Pinpoint the cell where the given text exists, returning its [X, Y] midpoint coordinate. 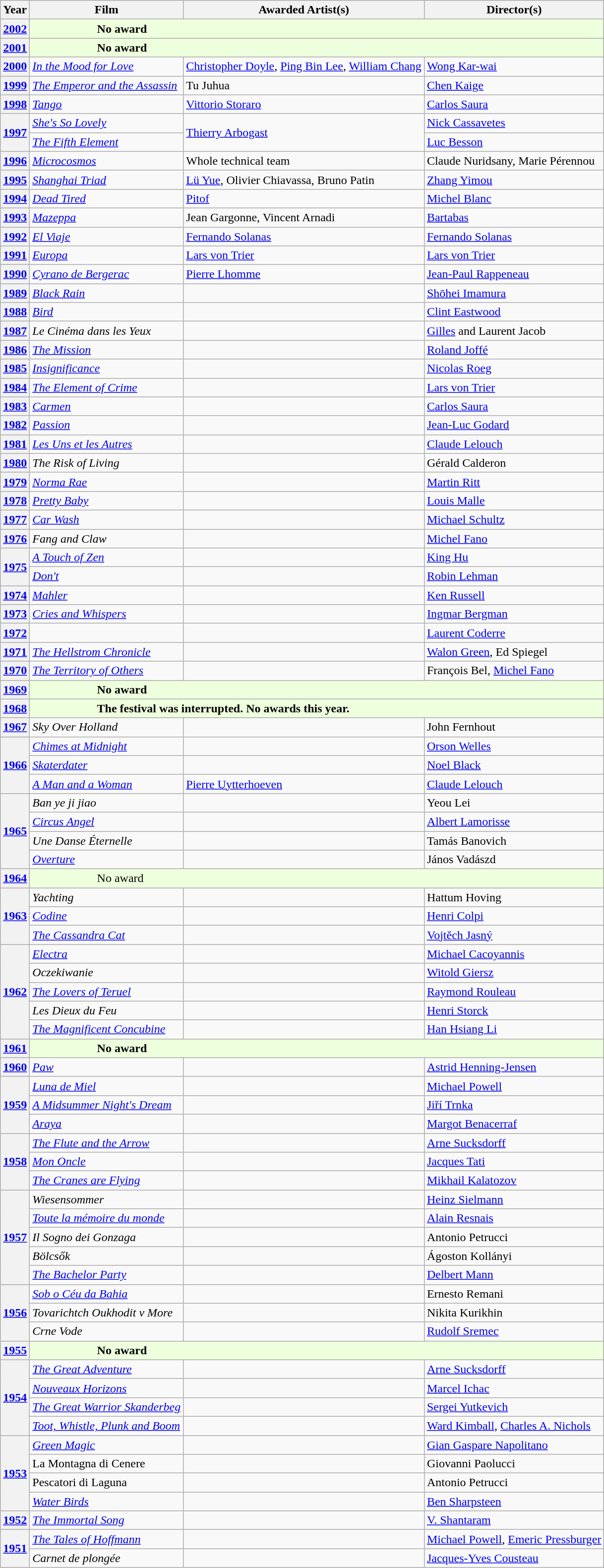
Henri Storck [514, 1010]
Pitof [304, 198]
Ágoston Kollányi [514, 1256]
El Viaje [107, 237]
The Risk of Living [107, 463]
Bird [107, 312]
Astrid Henning-Jensen [514, 1067]
2000 [15, 66]
Gilles and Laurent Jacob [514, 331]
1951 [15, 1549]
Dead Tired [107, 198]
1962 [15, 992]
Carmen [107, 406]
Han Hsiang Li [514, 1029]
Ernesto Remani [514, 1294]
1978 [15, 501]
1971 [15, 652]
Overture [107, 860]
1979 [15, 482]
1982 [15, 425]
Nikita Kurikhin [514, 1313]
Mazeppa [107, 217]
The Great Adventure [107, 1369]
In the Mood for Love [107, 66]
1977 [15, 519]
Fang and Claw [107, 538]
Tango [107, 104]
1975 [15, 567]
Film [107, 10]
Clint Eastwood [514, 312]
Shanghai Triad [107, 180]
Luc Besson [514, 142]
Albert Lamorisse [514, 821]
The Cassandra Cat [107, 935]
Martin Ritt [514, 482]
1986 [15, 350]
A Midsummer Night's Dream [107, 1105]
Pescatori di Laguna [107, 1483]
Chimes at Midnight [107, 746]
Robin Lehman [514, 576]
Cries and Whispers [107, 614]
1984 [15, 387]
Michel Fano [514, 538]
Heinz Sielmann [514, 1199]
Whole technical team [304, 161]
1954 [15, 1397]
Thierry Arbogast [304, 132]
Nicolas Roeg [514, 369]
2002 [15, 29]
Tu Juhua [304, 85]
Director(s) [514, 10]
Sky Over Holland [107, 727]
Orson Welles [514, 746]
Laurent Coderre [514, 633]
Don't [107, 576]
Toot, Whistle, Plunk and Boom [107, 1426]
Yeou Lei [514, 803]
The Great Warrior Skanderbeg [107, 1407]
Skaterdater [107, 765]
Electra [107, 954]
1991 [15, 255]
Louis Malle [514, 501]
Lü Yue, Olivier Chiavassa, Bruno Patin [304, 180]
Ken Russell [514, 595]
François Bel, Michel Fano [514, 671]
1987 [15, 331]
1958 [15, 1161]
The Element of Crime [107, 387]
Gian Gaspare Napolitano [514, 1445]
Car Wash [107, 519]
Wiesensommer [107, 1199]
Sergei Yutkevich [514, 1407]
Passion [107, 425]
Les Uns et les Autres [107, 444]
Gérald Calderon [514, 463]
Bartabas [514, 217]
1963 [15, 916]
Mikhail Kalatozov [514, 1181]
Green Magic [107, 1445]
Pierre Uytterhoeven [304, 784]
Tamás Banovich [514, 841]
Microcosmos [107, 161]
Circus Angel [107, 821]
1956 [15, 1313]
Cyrano de Bergerac [107, 274]
The Mission [107, 350]
1990 [15, 274]
Pierre Lhomme [304, 274]
Wong Kar-wai [514, 66]
Ward Kimball, Charles A. Nichols [514, 1426]
The festival was interrupted. No awards this year. [317, 708]
1959 [15, 1105]
Claude Nuridsany, Marie Pérennou [514, 161]
1953 [15, 1473]
Paw [107, 1067]
The Hellstrom Chronicle [107, 652]
Insignificance [107, 369]
Luna de Miel [107, 1086]
Europa [107, 255]
1955 [15, 1350]
Jacques Tati [514, 1162]
The Immortal Song [107, 1520]
1988 [15, 312]
Crne Vode [107, 1331]
King Hu [514, 558]
Vittorio Storaro [304, 104]
Araya [107, 1124]
1965 [15, 831]
Michael Powell [514, 1086]
Sob o Céu da Bahia [107, 1294]
Hattum Hoving [514, 897]
Year [15, 10]
Chen Kaige [514, 85]
1995 [15, 180]
The Fifth Element [107, 142]
Pretty Baby [107, 501]
Shōhei Imamura [514, 293]
Walon Green, Ed Spiegel [514, 652]
Ben Sharpsteen [514, 1502]
La Montagna di Cenere [107, 1464]
The Territory of Others [107, 671]
Nouveaux Horizons [107, 1388]
Jean Gargonne, Vincent Arnadi [304, 217]
1989 [15, 293]
Carnet de plongée [107, 1558]
Black Rain [107, 293]
Michael Schultz [514, 519]
Alain Resnais [514, 1218]
1966 [15, 765]
John Fernhout [514, 727]
Rudolf Sremec [514, 1331]
1973 [15, 614]
1972 [15, 633]
The Tales of Hoffmann [107, 1539]
Michel Blanc [514, 198]
1992 [15, 237]
1967 [15, 727]
Delbert Mann [514, 1275]
1968 [15, 708]
Tovarichtch Oukhodit v More [107, 1313]
Oczekiwanie [107, 973]
Ban ye ji jiao [107, 803]
1952 [15, 1520]
Jiří Trnka [514, 1105]
János Vadászd [514, 860]
1981 [15, 444]
Mahler [107, 595]
Raymond Rouleau [514, 992]
1993 [15, 217]
Witold Giersz [514, 973]
Henri Colpi [514, 916]
Noel Black [514, 765]
The Emperor and the Assassin [107, 85]
Water Birds [107, 1502]
1985 [15, 369]
Yachting [107, 897]
Awarded Artist(s) [304, 10]
Ingmar Bergman [514, 614]
Roland Joffé [514, 350]
1983 [15, 406]
Mon Oncle [107, 1162]
The Lovers of Teruel [107, 992]
Bölcsők [107, 1256]
1999 [15, 85]
Giovanni Paolucci [514, 1464]
Une Danse Éternelle [107, 841]
1997 [15, 132]
Vojtěch Jasný [514, 935]
She's So Lovely [107, 123]
Jean-Paul Rappeneau [514, 274]
Michael Powell, Emeric Pressburger [514, 1539]
Nick Cassavetes [514, 123]
The Bachelor Party [107, 1275]
The Flute and the Arrow [107, 1142]
A Touch of Zen [107, 558]
1957 [15, 1237]
1996 [15, 161]
Jacques-Yves Cousteau [514, 1558]
2001 [15, 48]
1980 [15, 463]
A Man and a Woman [107, 784]
1960 [15, 1067]
The Magnificent Concubine [107, 1029]
Codine [107, 916]
V. Shantaram [514, 1520]
Marcel Ichac [514, 1388]
Jean-Luc Godard [514, 425]
1998 [15, 104]
1974 [15, 595]
1994 [15, 198]
Toute la mémoire du monde [107, 1218]
Les Dieux du Feu [107, 1010]
Christopher Doyle, Ping Bin Lee, William Chang [304, 66]
1970 [15, 671]
Margot Benacerraf [514, 1124]
Il Sogno dei Gonzaga [107, 1237]
Zhang Yimou [514, 180]
1969 [15, 690]
1964 [15, 878]
1961 [15, 1048]
Le Cinéma dans les Yeux [107, 331]
The Cranes are Flying [107, 1181]
Norma Rae [107, 482]
1976 [15, 538]
Michael Cacoyannis [514, 954]
